Search for the cell housing the specified text and yield its [X, Y] center coordinate. 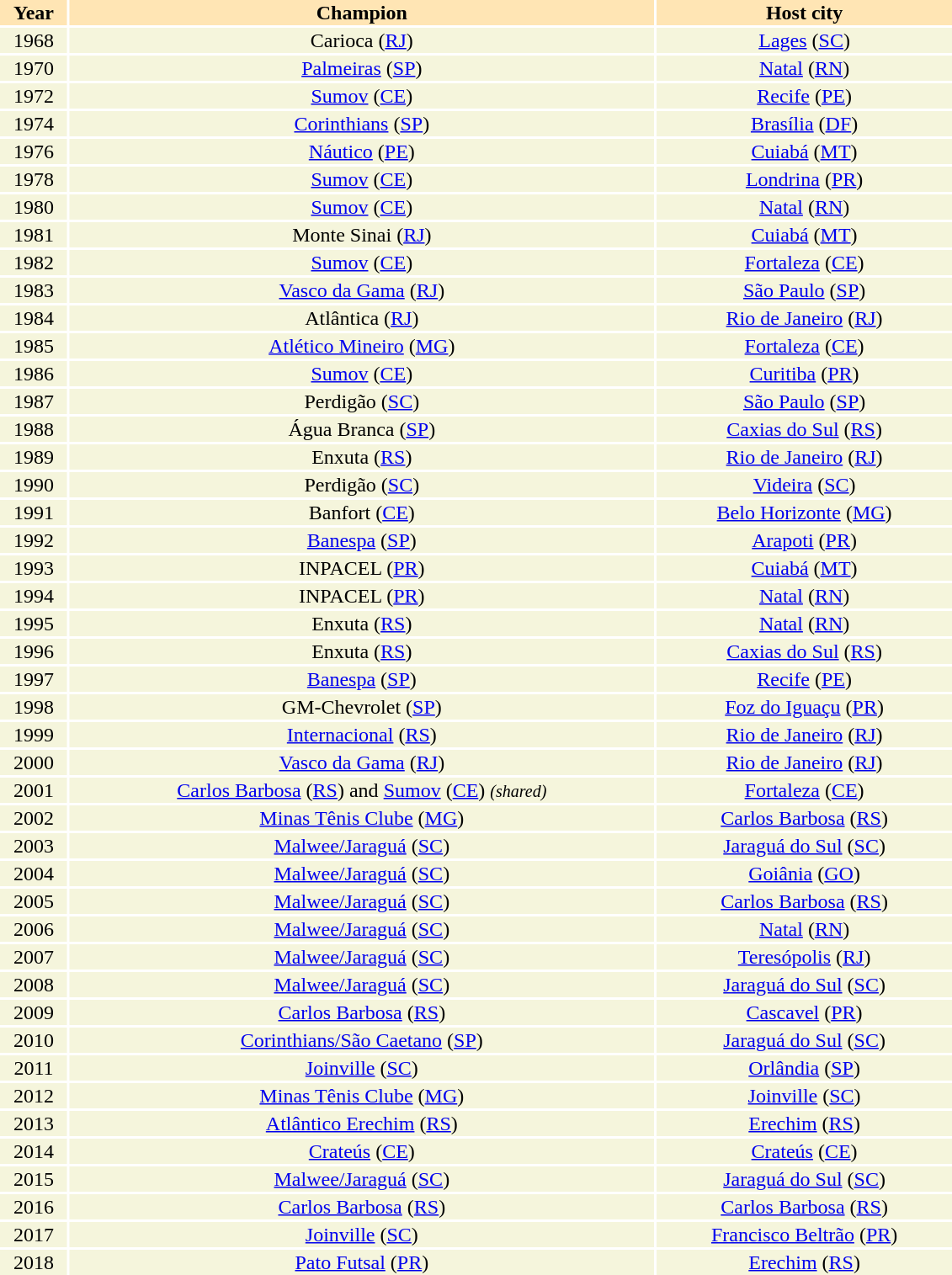
1968 [34, 40]
1972 [34, 96]
1974 [34, 124]
Palmeiras (SP) [362, 68]
1995 [34, 624]
1992 [34, 540]
Atlético Mineiro (MG) [362, 346]
1970 [34, 68]
2013 [34, 1124]
2006 [34, 929]
1993 [34, 568]
2000 [34, 762]
1991 [34, 513]
1978 [34, 179]
1987 [34, 401]
2009 [34, 1012]
2007 [34, 957]
2017 [34, 1235]
1983 [34, 290]
1980 [34, 207]
1998 [34, 707]
Água Branca (SP) [362, 429]
Corinthians (SP) [362, 124]
GM-Chevrolet (SP) [362, 707]
Crateús (CE) [362, 1151]
1999 [34, 735]
2015 [34, 1179]
2011 [34, 1068]
Champion [362, 13]
1981 [34, 235]
1984 [34, 318]
1996 [34, 651]
1989 [34, 457]
Náutico (PE) [362, 151]
2003 [34, 846]
1994 [34, 596]
Year [34, 13]
2008 [34, 985]
2004 [34, 874]
1997 [34, 679]
2001 [34, 790]
1990 [34, 485]
2010 [34, 1040]
2018 [34, 1262]
Carioca (RJ) [362, 40]
1976 [34, 151]
2016 [34, 1207]
Internacional (RS) [362, 735]
Banfort (CE) [362, 513]
1982 [34, 263]
Carlos Barbosa (RS) and Sumov (CE) (shared) [362, 790]
2014 [34, 1151]
1988 [34, 429]
Atlântico Erechim (RS) [362, 1124]
Corinthians/São Caetano (SP) [362, 1040]
2012 [34, 1096]
Pato Futsal (PR) [362, 1262]
Monte Sinai (RJ) [362, 235]
2005 [34, 901]
1985 [34, 346]
Atlântica (RJ) [362, 318]
1986 [34, 374]
2002 [34, 818]
